Identify which cell holds the provided text, then report its [x, y] central coordinate. 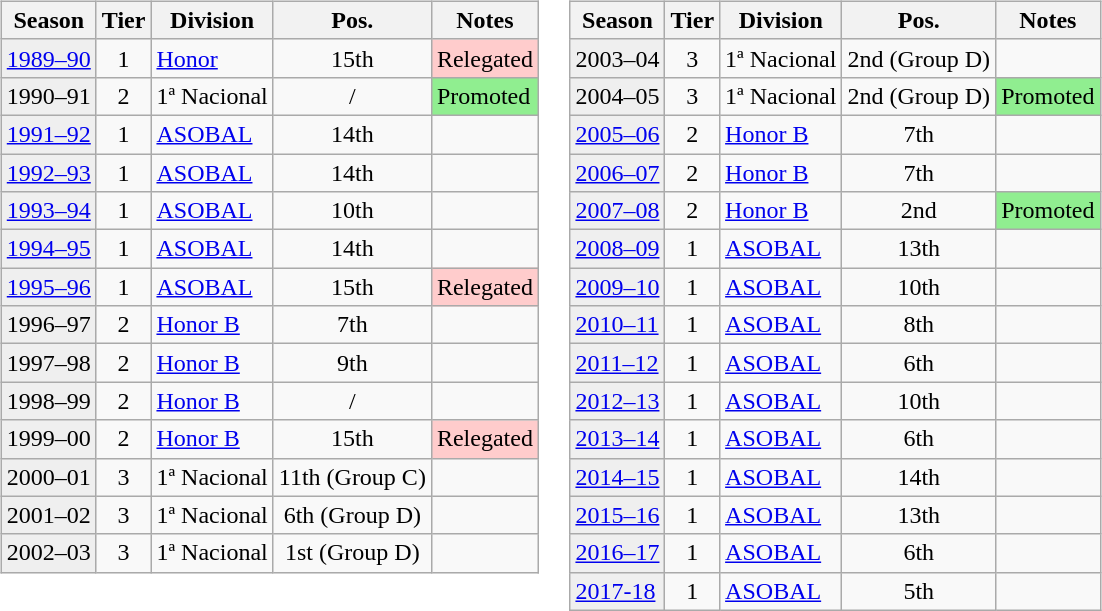
2017-18 [618, 591]
1993–94 [48, 211]
6th (Group D) [352, 515]
1992–93 [48, 173]
2006–07 [618, 173]
2011–12 [618, 363]
1st (Group D) [352, 553]
2010–11 [618, 325]
1999–00 [48, 439]
2007–08 [618, 211]
2nd [919, 211]
2016–17 [618, 553]
2002–03 [48, 553]
2009–10 [618, 287]
2008–09 [618, 249]
1998–99 [48, 401]
11th (Group C) [352, 477]
1989–90 [48, 58]
2005–06 [618, 134]
2013–14 [618, 439]
1991–92 [48, 134]
1994–95 [48, 249]
1997–98 [48, 363]
9th [352, 363]
2001–02 [48, 515]
1995–96 [48, 287]
2004–05 [618, 96]
Honor [212, 58]
2014–15 [618, 477]
5th [919, 591]
1996–97 [48, 325]
8th [919, 325]
2003–04 [618, 58]
2015–16 [618, 515]
1990–91 [48, 96]
2012–13 [618, 401]
2000–01 [48, 477]
